From the cell containing the given text, extract its center point as [x, y] coordinate. 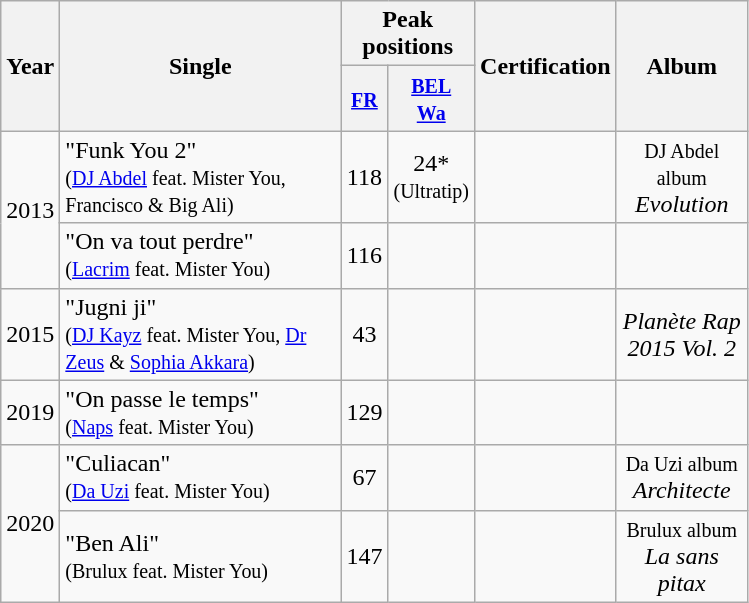
129 [364, 412]
"Funk You 2" (DJ Abdel feat. Mister You, Francisco & Big Ali) [200, 177]
24*(Ultratip) [432, 177]
Certification [546, 66]
"Ben Ali" (Brulux feat. Mister You) [200, 556]
"On passe le temps" (Naps feat. Mister You) [200, 412]
Single [200, 66]
Year [30, 66]
Peak positions [408, 34]
Brulux albumLa sans pitax [682, 556]
43 [364, 334]
Planète Rap 2015 Vol. 2 [682, 334]
BEL Wa [432, 98]
2013 [30, 210]
2020 [30, 524]
"Culiacan" (Da Uzi feat. Mister You) [200, 478]
2019 [30, 412]
118 [364, 177]
"Jugni ji" (DJ Kayz feat. Mister You, Dr Zeus & Sophia Akkara) [200, 334]
DJ Abdel albumEvolution [682, 177]
147 [364, 556]
Album [682, 66]
"On va tout perdre" (Lacrim feat. Mister You) [200, 256]
Da Uzi albumArchitecte [682, 478]
2015 [30, 334]
67 [364, 478]
FR [364, 98]
116 [364, 256]
